Extract the [x, y] coordinate from the center of the cell holding the provided text.  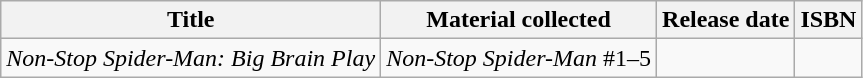
Release date [726, 20]
ISBN [828, 20]
Non-Stop Spider-Man: Big Brain Play [191, 58]
Non-Stop Spider-Man #1–5 [519, 58]
Material collected [519, 20]
Title [191, 20]
